Determine the [X, Y] coordinate at the center of the cell enclosing the given text.  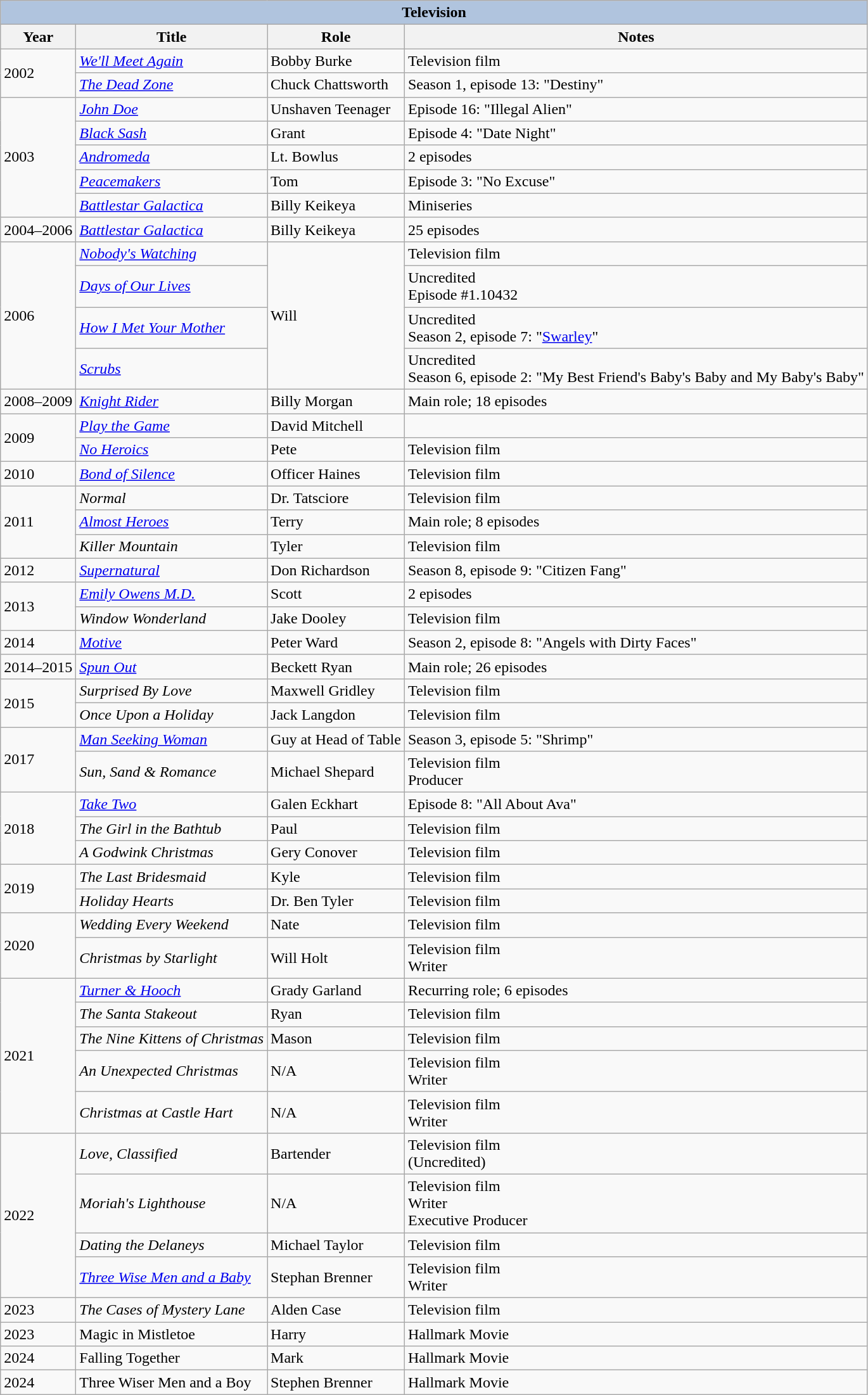
The Girl in the Bathtub [172, 829]
Love, Classified [172, 1153]
2022 [38, 1215]
The Dead Zone [172, 85]
Tom [336, 181]
25 episodes [636, 229]
2004–2006 [38, 229]
Bond of Silence [172, 474]
John Doe [172, 109]
Notes [636, 37]
2008–2009 [38, 402]
Surprised By Love [172, 691]
Terry [336, 522]
Dr. Ben Tyler [336, 901]
Falling Together [172, 1358]
Role [336, 37]
Spun Out [172, 666]
2021 [38, 1055]
Recurring role; 6 episodes [636, 990]
Television film Producer [636, 772]
Stephan Brenner [336, 1277]
Tyler [336, 546]
Jake Dooley [336, 618]
Three Wise Men and a Baby [172, 1277]
2014–2015 [38, 666]
Mark [336, 1358]
2019 [38, 889]
Alden Case [336, 1310]
Dr. Tatsciore [336, 498]
Stephen Brenner [336, 1382]
2012 [38, 570]
Officer Haines [336, 474]
Christmas by Starlight [172, 958]
Chuck Chattsworth [336, 85]
Man Seeking Woman [172, 739]
The Santa Stakeout [172, 1014]
2018 [38, 829]
Knight Rider [172, 402]
Mason [336, 1038]
Episode 4: "Date Night" [636, 133]
Pete [336, 450]
Kyle [336, 877]
Galen Eckhart [336, 805]
Christmas at Castle Hart [172, 1112]
The Last Bridesmaid [172, 877]
2002 [38, 73]
2020 [38, 945]
Wedding Every Weekend [172, 925]
2009 [38, 438]
Magic in Mistletoe [172, 1334]
Ryan [336, 1014]
An Unexpected Christmas [172, 1071]
Will Holt [336, 958]
Grant [336, 133]
Turner & Hooch [172, 990]
Nobody's Watching [172, 253]
Three Wiser Men and a Boy [172, 1382]
Season 1, episode 13: "Destiny" [636, 85]
Season 2, episode 8: "Angels with Dirty Faces" [636, 642]
Supernatural [172, 570]
Paul [336, 829]
2017 [38, 760]
Year [38, 37]
Emily Owens M.D. [172, 594]
Window Wonderland [172, 618]
Michael Taylor [336, 1245]
Television [435, 13]
Gery Conover [336, 853]
Play the Game [172, 426]
Television film Writer Executive Producer [636, 1203]
Peacemakers [172, 181]
Don Richardson [336, 570]
We'll Meet Again [172, 61]
Lt. Bowlus [336, 157]
A Godwink Christmas [172, 853]
2006 [38, 315]
Holiday Hearts [172, 901]
2003 [38, 157]
How I Met Your Mother [172, 327]
Andromeda [172, 157]
Episode 8: "All About Ava" [636, 805]
Bartender [336, 1153]
Beckett Ryan [336, 666]
Killer Mountain [172, 546]
Black Sash [172, 133]
2015 [38, 703]
Days of Our Lives [172, 286]
Main role; 8 episodes [636, 522]
Michael Shepard [336, 772]
Scott [336, 594]
Guy at Head of Table [336, 739]
Bobby Burke [336, 61]
Maxwell Gridley [336, 691]
Will [336, 315]
Uncredited Season 6, episode 2: "My Best Friend's Baby's Baby and My Baby's Baby" [636, 369]
Once Upon a Holiday [172, 715]
No Heroics [172, 450]
Title [172, 37]
Sun, Sand & Romance [172, 772]
Unshaven Teenager [336, 109]
Episode 3: "No Excuse" [636, 181]
Main role; 26 episodes [636, 666]
Scrubs [172, 369]
Season 8, episode 9: "Citizen Fang" [636, 570]
Grady Garland [336, 990]
2014 [38, 642]
Moriah's Lighthouse [172, 1203]
Television film(Uncredited) [636, 1153]
2013 [38, 606]
The Nine Kittens of Christmas [172, 1038]
Uncredited Season 2, episode 7: "Swarley" [636, 327]
Take Two [172, 805]
David Mitchell [336, 426]
2010 [38, 474]
Motive [172, 642]
2011 [38, 522]
Normal [172, 498]
Peter Ward [336, 642]
Harry [336, 1334]
Nate [336, 925]
Main role; 18 episodes [636, 402]
Episode 16: "Illegal Alien" [636, 109]
The Cases of Mystery Lane [172, 1310]
Season 3, episode 5: "Shrimp" [636, 739]
Miniseries [636, 205]
Almost Heroes [172, 522]
Uncredited Episode #1.10432 [636, 286]
Jack Langdon [336, 715]
Billy Morgan [336, 402]
Dating the Delaneys [172, 1245]
